Capture the cell that displays the provided text and extract its (x, y) central coordinate. 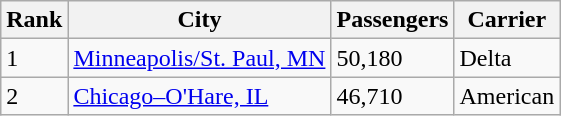
Chicago–O'Hare, IL (200, 96)
50,180 (392, 58)
American (507, 96)
1 (34, 58)
Delta (507, 58)
Passengers (392, 20)
Minneapolis/St. Paul, MN (200, 58)
Rank (34, 20)
City (200, 20)
2 (34, 96)
46,710 (392, 96)
Carrier (507, 20)
